Search for the cell housing the specified text and yield its (X, Y) center coordinate. 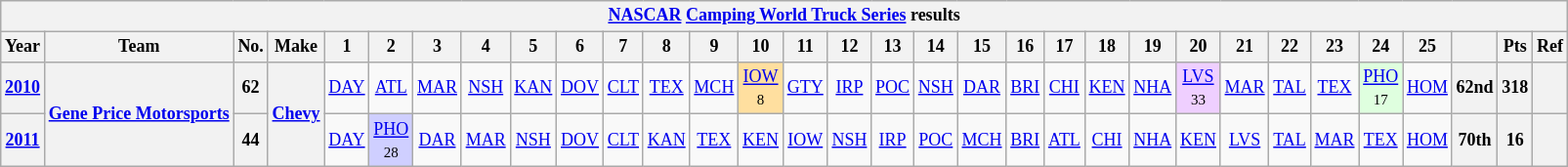
6 (580, 47)
10 (761, 47)
LVS33 (1199, 88)
Gene Price Motorsports (139, 113)
2010 (23, 88)
19 (1153, 47)
PHO28 (391, 141)
7 (623, 47)
4 (486, 47)
IOW (805, 141)
24 (1381, 47)
Make (296, 47)
3 (438, 47)
Year (23, 47)
Ref (1550, 47)
15 (982, 47)
318 (1515, 88)
8 (666, 47)
NASCAR Camping World Truck Series results (784, 16)
22 (1290, 47)
70th (1475, 141)
No. (250, 47)
LVS (1245, 141)
21 (1245, 47)
62nd (1475, 88)
18 (1107, 47)
20 (1199, 47)
14 (936, 47)
25 (1428, 47)
GTY (805, 88)
17 (1065, 47)
IOW8 (761, 88)
Team (139, 47)
Chevy (296, 113)
23 (1335, 47)
9 (714, 47)
12 (850, 47)
13 (893, 47)
Pts (1515, 47)
1 (347, 47)
2011 (23, 141)
2 (391, 47)
44 (250, 141)
11 (805, 47)
5 (533, 47)
62 (250, 88)
PHO17 (1381, 88)
